Provide the [X, Y] coordinate of the cell's center where the given text is located.  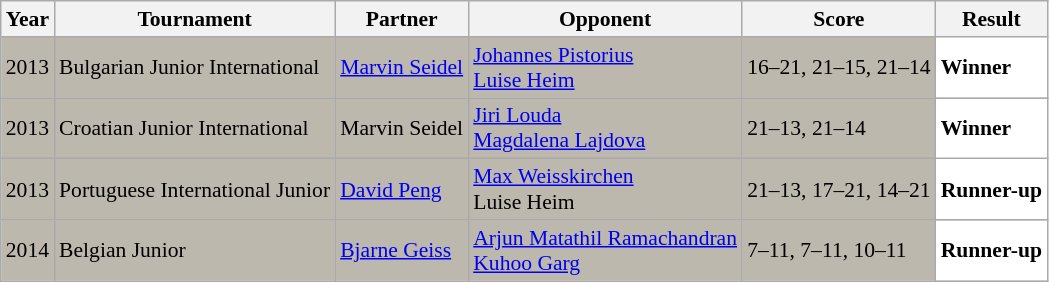
Partner [402, 19]
Croatian Junior International [194, 128]
16–21, 21–15, 21–14 [839, 68]
Arjun Matathil Ramachandran Kuhoo Garg [605, 250]
Result [992, 19]
Bjarne Geiss [402, 250]
Year [28, 19]
Tournament [194, 19]
Belgian Junior [194, 250]
Jiri Louda Magdalena Lajdova [605, 128]
David Peng [402, 190]
7–11, 7–11, 10–11 [839, 250]
21–13, 17–21, 14–21 [839, 190]
Portuguese International Junior [194, 190]
2014 [28, 250]
Johannes Pistorius Luise Heim [605, 68]
Max Weisskirchen Luise Heim [605, 190]
Opponent [605, 19]
Score [839, 19]
Bulgarian Junior International [194, 68]
21–13, 21–14 [839, 128]
